Search for the cell housing the specified text and yield its [x, y] center coordinate. 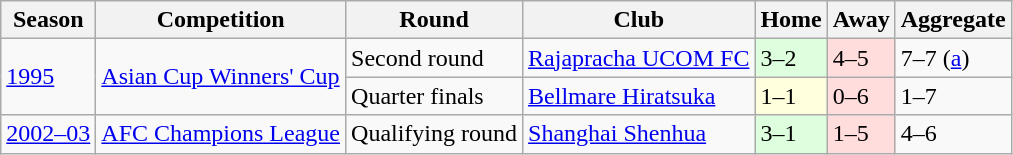
0–6 [861, 96]
1–5 [861, 134]
Club [639, 20]
4–6 [953, 134]
Shanghai Shenhua [639, 134]
3–1 [791, 134]
Round [434, 20]
Quarter finals [434, 96]
Season [48, 20]
1–7 [953, 96]
Asian Cup Winners' Cup [221, 77]
1–1 [791, 96]
AFC Champions League [221, 134]
3–2 [791, 58]
7–7 (a) [953, 58]
Rajapracha UCOM FC [639, 58]
1995 [48, 77]
Second round [434, 58]
Aggregate [953, 20]
Away [861, 20]
Competition [221, 20]
Qualifying round [434, 134]
Home [791, 20]
4–5 [861, 58]
Bellmare Hiratsuka [639, 96]
2002–03 [48, 134]
